Detect which cell encompasses the target text, then output its (X, Y) center coordinate. 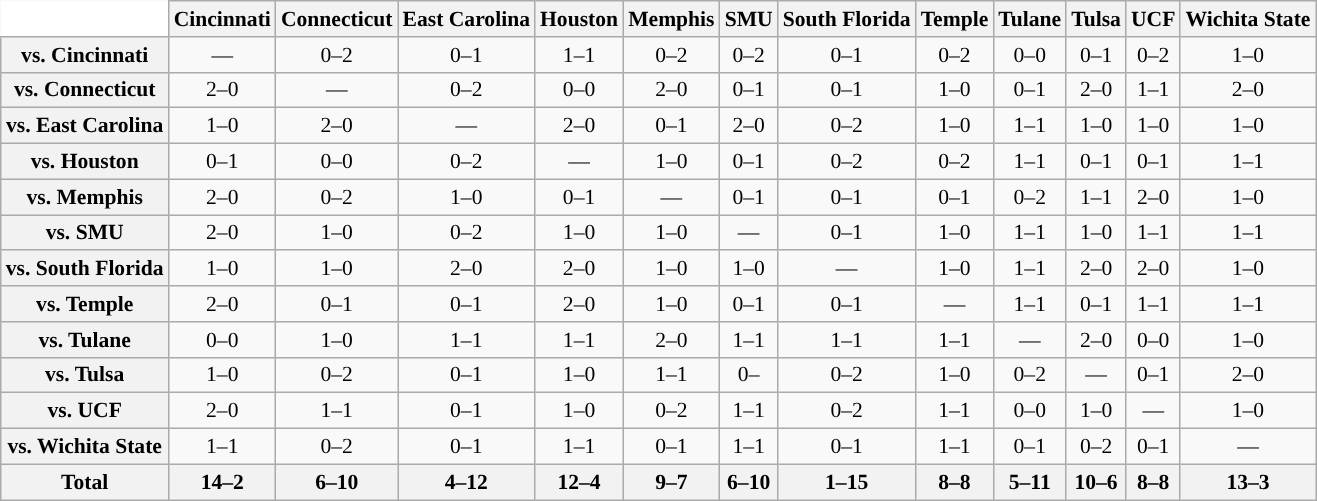
Tulsa (1096, 19)
9–7 (671, 482)
Cincinnati (222, 19)
1–15 (847, 482)
vs. SMU (85, 233)
Tulane (1030, 19)
South Florida (847, 19)
vs. Connecticut (85, 90)
vs. Tulsa (85, 375)
13–3 (1248, 482)
vs. Memphis (85, 197)
vs. East Carolina (85, 126)
Temple (955, 19)
5–11 (1030, 482)
4–12 (466, 482)
Total (85, 482)
vs. Houston (85, 162)
vs. Tulane (85, 340)
East Carolina (466, 19)
UCF (1153, 19)
vs. Wichita State (85, 447)
14–2 (222, 482)
10–6 (1096, 482)
vs. UCF (85, 411)
SMU (749, 19)
vs. Cincinnati (85, 55)
0– (749, 375)
Wichita State (1248, 19)
Connecticut (337, 19)
Houston (579, 19)
vs. Temple (85, 304)
12–4 (579, 482)
Memphis (671, 19)
vs. South Florida (85, 269)
